Detect which cell encompasses the target text, then output its (x, y) center coordinate. 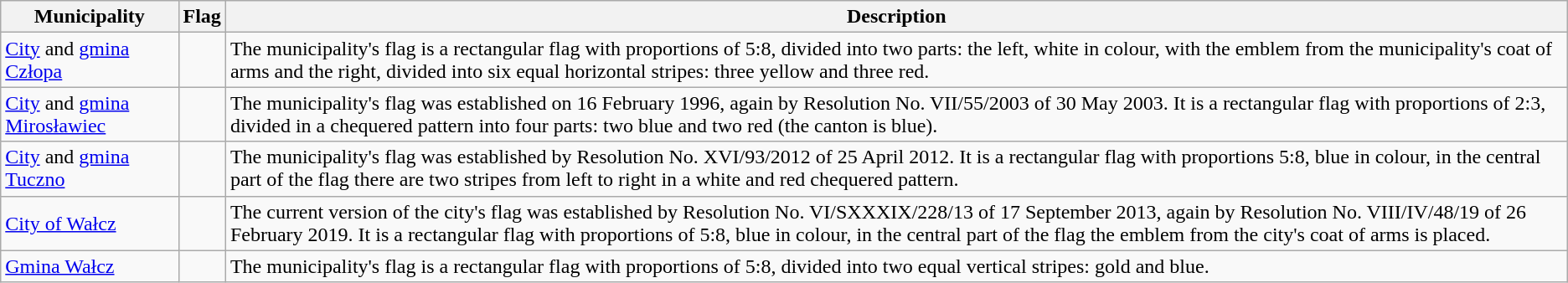
Gmina Wałcz (90, 266)
Flag (202, 17)
Description (896, 17)
Municipality (90, 17)
City of Wałcz (90, 223)
City and gmina Tuczno (90, 169)
City and gmina Mirosławiec (90, 114)
The municipality's flag is a rectangular flag with proportions of 5:8, divided into two equal vertical stripes: gold and blue. (896, 266)
City and gmina Człopa (90, 60)
